Provide the (X, Y) coordinate of the cell's center where the given text is located.  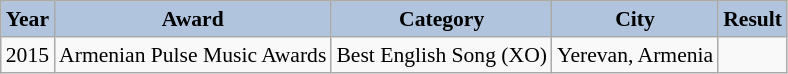
Category (442, 19)
Best English Song (XO) (442, 55)
Armenian Pulse Music Awards (192, 55)
Year (28, 19)
Result (752, 19)
2015 (28, 55)
Award (192, 19)
Yerevan, Armenia (635, 55)
City (635, 19)
